Return the (X, Y) coordinate for the center point of the cell that contains the specified text.  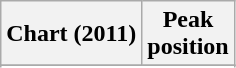
Chart (2011) (72, 34)
Peakposition (188, 34)
